Output the (X, Y) coordinate of the center of the cell containing the given text.  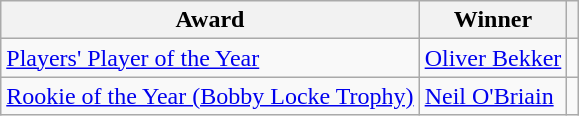
Oliver Bekker (493, 58)
Neil O'Briain (493, 96)
Winner (493, 20)
Award (210, 20)
Rookie of the Year (Bobby Locke Trophy) (210, 96)
Players' Player of the Year (210, 58)
